For the text-containing cell, return its midpoint in [x, y] coordinate format. 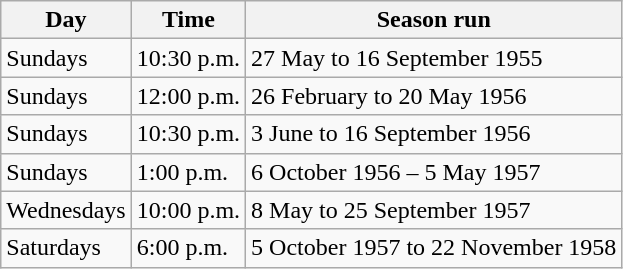
Saturdays [66, 248]
10:00 p.m. [188, 210]
Time [188, 20]
27 May to 16 September 1955 [434, 58]
Wednesdays [66, 210]
Season run [434, 20]
1:00 p.m. [188, 172]
12:00 p.m. [188, 96]
6:00 p.m. [188, 248]
8 May to 25 September 1957 [434, 210]
5 October 1957 to 22 November 1958 [434, 248]
Day [66, 20]
26 February to 20 May 1956 [434, 96]
3 June to 16 September 1956 [434, 134]
6 October 1956 – 5 May 1957 [434, 172]
